Pinpoint the cell where the given text exists, returning its [x, y] midpoint coordinate. 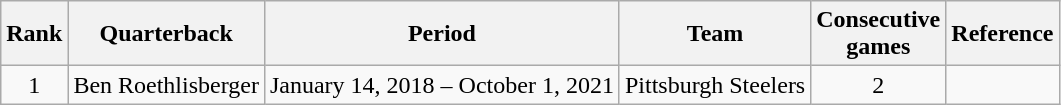
Pittsburgh Steelers [714, 85]
Reference [1002, 34]
Consecutivegames [878, 34]
Ben Roethlisberger [166, 85]
2 [878, 85]
Team [714, 34]
Period [442, 34]
January 14, 2018 – October 1, 2021 [442, 85]
Rank [34, 34]
Quarterback [166, 34]
1 [34, 85]
